Locate the cell with the specified text and output its (x, y) center coordinate. 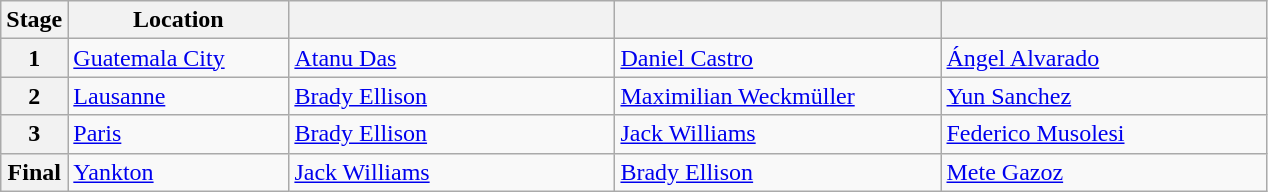
Daniel Castro (778, 58)
Maximilian Weckmüller (778, 96)
Stage (34, 20)
Final (34, 172)
Ángel Alvarado (1104, 58)
Mete Gazoz (1104, 172)
Paris (178, 134)
Yankton (178, 172)
Federico Musolesi (1104, 134)
Guatemala City (178, 58)
3 (34, 134)
1 (34, 58)
2 (34, 96)
Atanu Das (452, 58)
Yun Sanchez (1104, 96)
Lausanne (178, 96)
Location (178, 20)
